Pinpoint the cell where the given text exists, returning its (x, y) midpoint coordinate. 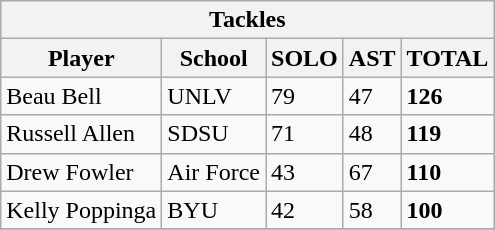
48 (372, 134)
119 (448, 134)
43 (305, 172)
Kelly Poppinga (82, 210)
UNLV (214, 96)
Russell Allen (82, 134)
47 (372, 96)
Air Force (214, 172)
School (214, 58)
126 (448, 96)
Drew Fowler (82, 172)
67 (372, 172)
Player (82, 58)
110 (448, 172)
Tackles (248, 20)
71 (305, 134)
100 (448, 210)
79 (305, 96)
TOTAL (448, 58)
Beau Bell (82, 96)
SOLO (305, 58)
58 (372, 210)
BYU (214, 210)
AST (372, 58)
SDSU (214, 134)
42 (305, 210)
